Output the [x, y] coordinate of the center of the cell containing the given text.  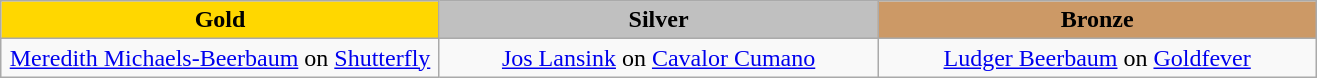
Jos Lansink on Cavalor Cumano [658, 58]
Bronze [1098, 20]
Silver [658, 20]
Meredith Michaels-Beerbaum on Shutterfly [220, 58]
Ludger Beerbaum on Goldfever [1098, 58]
Gold [220, 20]
